Search for the cell housing the specified text and yield its (x, y) center coordinate. 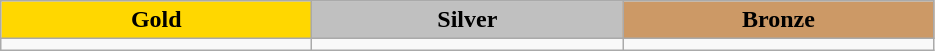
Bronze (778, 20)
Silver (468, 20)
Gold (156, 20)
